Scan for the cell matching the given text and deliver its [x, y] coordinate at center. 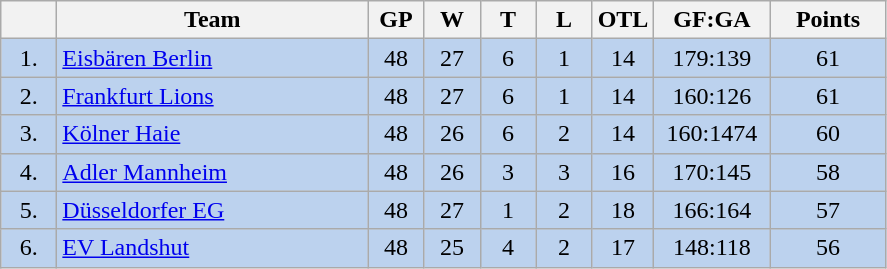
OTL [623, 20]
EV Landshut [212, 248]
Eisbären Berlin [212, 58]
160:1474 [712, 134]
1. [29, 58]
Düsseldorfer EG [212, 210]
W [452, 20]
T [508, 20]
25 [452, 248]
Points [828, 20]
56 [828, 248]
Kölner Haie [212, 134]
Adler Mannheim [212, 172]
3. [29, 134]
L [564, 20]
16 [623, 172]
GP [396, 20]
18 [623, 210]
4 [508, 248]
Frankfurt Lions [212, 96]
179:139 [712, 58]
58 [828, 172]
166:164 [712, 210]
170:145 [712, 172]
17 [623, 248]
GF:GA [712, 20]
57 [828, 210]
4. [29, 172]
6. [29, 248]
2. [29, 96]
5. [29, 210]
160:126 [712, 96]
60 [828, 134]
148:118 [712, 248]
Team [212, 20]
